Return (x, y) of the center of cell containing provided text 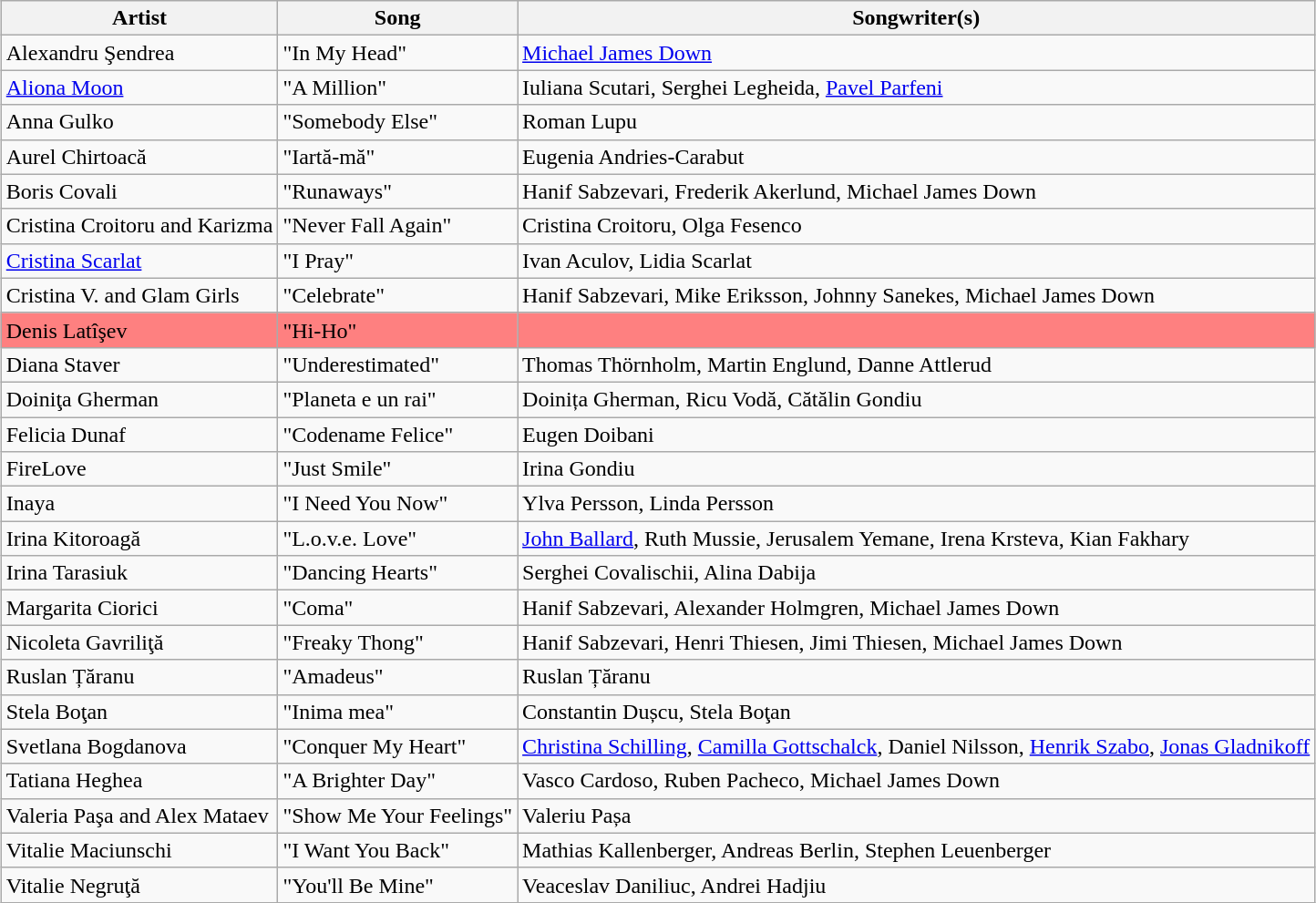
Serghei Covalischii, Alina Dabija (917, 573)
Anna Gulko (139, 122)
Christina Schilling, Camilla Gottschalck, Daniel Nilsson, Henrik Szabo, Jonas Gladnikoff (917, 746)
"Runaways" (397, 191)
Songwriter(s) (917, 18)
Felicia Dunaf (139, 435)
"Somebody Else" (397, 122)
Roman Lupu (917, 122)
"Show Me Your Feelings" (397, 816)
"Underestimated" (397, 364)
Valeria Paşa and Alex Mataev (139, 816)
Veaceslav Daniliuc, Andrei Hadjiu (917, 885)
"A Million" (397, 87)
Stela Boţan (139, 712)
Hanif Sabzevari, Mike Eriksson, Johnny Sanekes, Michael James Down (917, 295)
"Inima mea" (397, 712)
"Never Fall Again" (397, 226)
Eugen Doibani (917, 435)
Vasco Cardoso, Ruben Pacheco, Michael James Down (917, 781)
"Just Smile" (397, 469)
"Dancing Hearts" (397, 573)
Song (397, 18)
"I Need You Now" (397, 504)
"Conquer My Heart" (397, 746)
Alexandru Şendrea (139, 53)
"Coma" (397, 608)
Irina Tarasiuk (139, 573)
Ylva Persson, Linda Persson (917, 504)
"Planeta e un rai" (397, 399)
"In My Head" (397, 53)
Artist (139, 18)
"Iartă-mă" (397, 157)
Vitalie Negruţă (139, 885)
Constantin Dușcu, Stela Boţan (917, 712)
Inaya (139, 504)
Denis Latîşev (139, 330)
Hanif Sabzevari, Alexander Holmgren, Michael James Down (917, 608)
Thomas Thörnholm, Martin Englund, Danne Attlerud (917, 364)
Mathias Kallenberger, Andreas Berlin, Stephen Leuenberger (917, 850)
Cristina V. and Glam Girls (139, 295)
Cristina Croitoru, Olga Fesenco (917, 226)
Vitalie Maciunschi (139, 850)
"I Pray" (397, 261)
"L.o.v.e. Love" (397, 539)
Hanif Sabzevari, Henri Thiesen, Jimi Thiesen, Michael James Down (917, 642)
"I Want You Back" (397, 850)
"Hi-Ho" (397, 330)
Michael James Down (917, 53)
"A Brighter Day" (397, 781)
Doiniţa Gherman (139, 399)
Diana Staver (139, 364)
Tatiana Heghea (139, 781)
Boris Covali (139, 191)
"Amadeus" (397, 677)
Cristina Croitoru and Karizma (139, 226)
Aliona Moon (139, 87)
Nicoleta Gavriliţă (139, 642)
John Ballard, Ruth Mussie, Jerusalem Yemane, Irena Krsteva, Kian Fakhary (917, 539)
Hanif Sabzevari, Frederik Akerlund, Michael James Down (917, 191)
Valeriu Pașa (917, 816)
Margarita Ciorici (139, 608)
"Codename Felice" (397, 435)
"You'll Be Mine" (397, 885)
FireLove (139, 469)
Cristina Scarlat (139, 261)
Irina Kitoroagă (139, 539)
Aurel Chirtoacă (139, 157)
Doinița Gherman, Ricu Vodă, Cătălin Gondiu (917, 399)
Irina Gondiu (917, 469)
Svetlana Bogdanova (139, 746)
"Freaky Thong" (397, 642)
Eugenia Andries-Carabut (917, 157)
Iuliana Scutari, Serghei Legheida, Pavel Parfeni (917, 87)
Ivan Aculov, Lidia Scarlat (917, 261)
"Celebrate" (397, 295)
